Identify which cell holds the provided text, then report its [x, y] central coordinate. 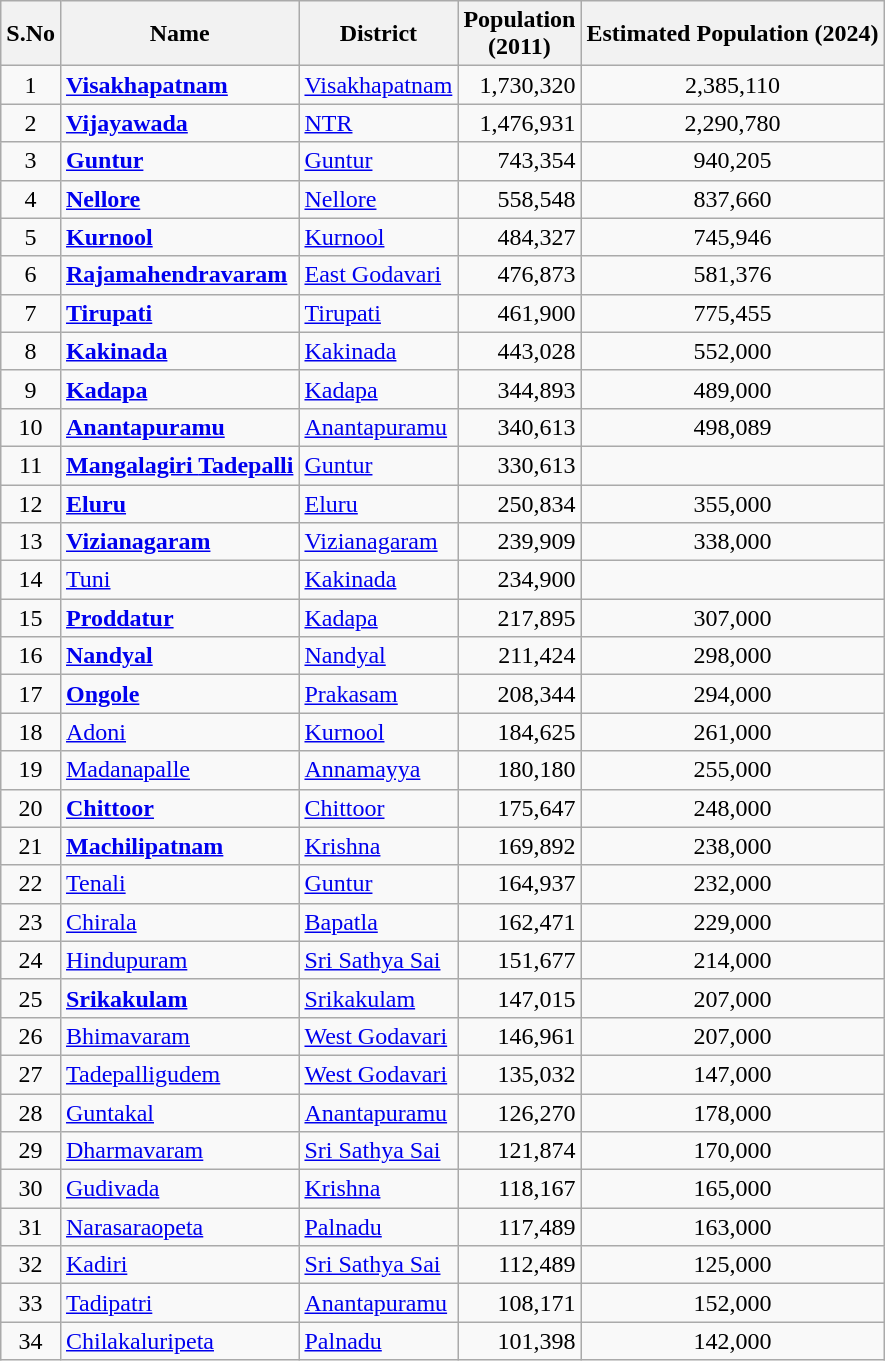
147,015 [520, 998]
Ongole [179, 694]
21 [31, 846]
8 [31, 351]
Adoni [179, 732]
Rajamahendravaram [179, 275]
484,327 [520, 237]
298,000 [732, 656]
10 [31, 427]
163,000 [732, 1227]
234,900 [520, 580]
5 [31, 237]
184,625 [520, 732]
20 [31, 808]
Prakasam [378, 694]
558,548 [520, 199]
170,000 [732, 1151]
1,476,931 [520, 123]
27 [31, 1074]
Estimated Population (2024) [732, 34]
232,000 [732, 884]
162,471 [520, 922]
9 [31, 389]
Guntakal [179, 1113]
4 [31, 199]
355,000 [732, 503]
17 [31, 694]
443,028 [520, 351]
Mangalagiri Tadepalli [179, 465]
248,000 [732, 808]
29 [31, 1151]
147,000 [732, 1074]
Bhimavaram [179, 1036]
Kadiri [179, 1265]
340,613 [520, 427]
211,424 [520, 656]
208,344 [520, 694]
476,873 [520, 275]
330,613 [520, 465]
2 [31, 123]
Machilipatnam [179, 846]
489,000 [732, 389]
District [378, 34]
1 [31, 85]
743,354 [520, 161]
Madanapalle [179, 770]
169,892 [520, 846]
33 [31, 1303]
940,205 [732, 161]
152,000 [732, 1303]
745,946 [732, 237]
Tadipatri [179, 1303]
S.No [31, 34]
255,000 [732, 770]
Dharmavaram [179, 1151]
12 [31, 503]
581,376 [732, 275]
118,167 [520, 1189]
Narasaraopeta [179, 1227]
117,489 [520, 1227]
214,000 [732, 960]
Tenali [179, 884]
180,180 [520, 770]
164,937 [520, 884]
28 [31, 1113]
7 [31, 313]
6 [31, 275]
East Godavari [378, 275]
121,874 [520, 1151]
Gudivada [179, 1189]
837,660 [732, 199]
135,032 [520, 1074]
3 [31, 161]
178,000 [732, 1113]
Bapatla [378, 922]
16 [31, 656]
2,385,110 [732, 85]
13 [31, 542]
165,000 [732, 1189]
32 [31, 1265]
151,677 [520, 960]
146,961 [520, 1036]
Population(2011) [520, 34]
112,489 [520, 1265]
34 [31, 1341]
Annamayya [378, 770]
Name [179, 34]
30 [31, 1189]
101,398 [520, 1341]
Proddatur [179, 618]
31 [31, 1227]
498,089 [732, 427]
229,000 [732, 922]
108,171 [520, 1303]
175,647 [520, 808]
142,000 [732, 1341]
11 [31, 465]
Tadepalligudem [179, 1074]
261,000 [732, 732]
294,000 [732, 694]
2,290,780 [732, 123]
23 [31, 922]
250,834 [520, 503]
14 [31, 580]
Hindupuram [179, 960]
552,000 [732, 351]
26 [31, 1036]
Chilakaluripeta [179, 1341]
15 [31, 618]
338,000 [732, 542]
238,000 [732, 846]
Tuni [179, 580]
307,000 [732, 618]
Chirala [179, 922]
1,730,320 [520, 85]
19 [31, 770]
239,909 [520, 542]
24 [31, 960]
25 [31, 998]
22 [31, 884]
Vijayawada [179, 123]
NTR [378, 123]
18 [31, 732]
461,900 [520, 313]
217,895 [520, 618]
126,270 [520, 1113]
125,000 [732, 1265]
775,455 [732, 313]
344,893 [520, 389]
